Scan for the cell matching the given text and deliver its [x, y] coordinate at center. 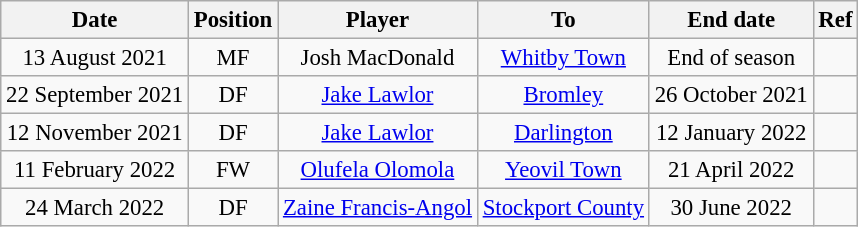
30 June 2022 [731, 208]
Josh MacDonald [378, 58]
11 February 2022 [95, 170]
22 September 2021 [95, 95]
12 November 2021 [95, 133]
Darlington [563, 133]
Olufela Olomola [378, 170]
24 March 2022 [95, 208]
End of season [731, 58]
Bromley [563, 95]
Ref [836, 20]
Player [378, 20]
To [563, 20]
Zaine Francis-Angol [378, 208]
FW [234, 170]
MF [234, 58]
Position [234, 20]
21 April 2022 [731, 170]
Whitby Town [563, 58]
26 October 2021 [731, 95]
Date [95, 20]
End date [731, 20]
13 August 2021 [95, 58]
Yeovil Town [563, 170]
Stockport County [563, 208]
12 January 2022 [731, 133]
